Identify which cell holds the provided text, then report its [X, Y] central coordinate. 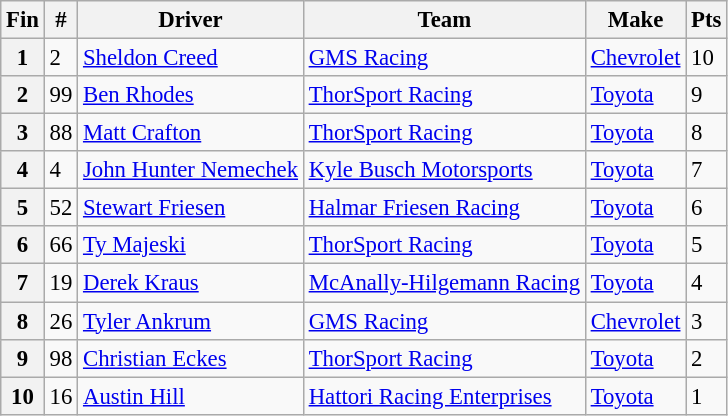
Hattori Racing Enterprises [444, 396]
John Hunter Nemechek [191, 170]
19 [60, 283]
Derek Kraus [191, 283]
66 [60, 245]
16 [60, 396]
Sheldon Creed [191, 58]
Team [444, 20]
Ben Rhodes [191, 95]
99 [60, 95]
Matt Crafton [191, 133]
Pts [706, 20]
Christian Eckes [191, 358]
Tyler Ankrum [191, 321]
McAnally-Hilgemann Racing [444, 283]
Driver [191, 20]
Fin [23, 20]
Kyle Busch Motorsports [444, 170]
98 [60, 358]
Ty Majeski [191, 245]
Stewart Friesen [191, 208]
# [60, 20]
Austin Hill [191, 396]
88 [60, 133]
52 [60, 208]
26 [60, 321]
Halmar Friesen Racing [444, 208]
Make [635, 20]
